Detect which cell encompasses the target text, then output its (X, Y) center coordinate. 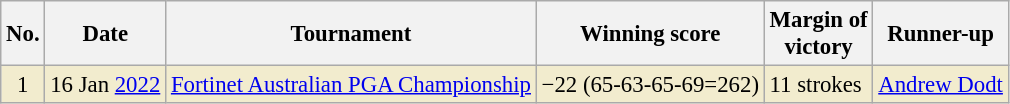
Andrew Dodt (940, 85)
Tournament (352, 34)
Fortinet Australian PGA Championship (352, 85)
−22 (65-63-65-69=262) (650, 85)
No. (23, 34)
11 strokes (818, 85)
Winning score (650, 34)
1 (23, 85)
Margin ofvictory (818, 34)
Date (106, 34)
16 Jan 2022 (106, 85)
Runner-up (940, 34)
